Find where the given text appears and provide that cell's center as [X, Y] coordinate. 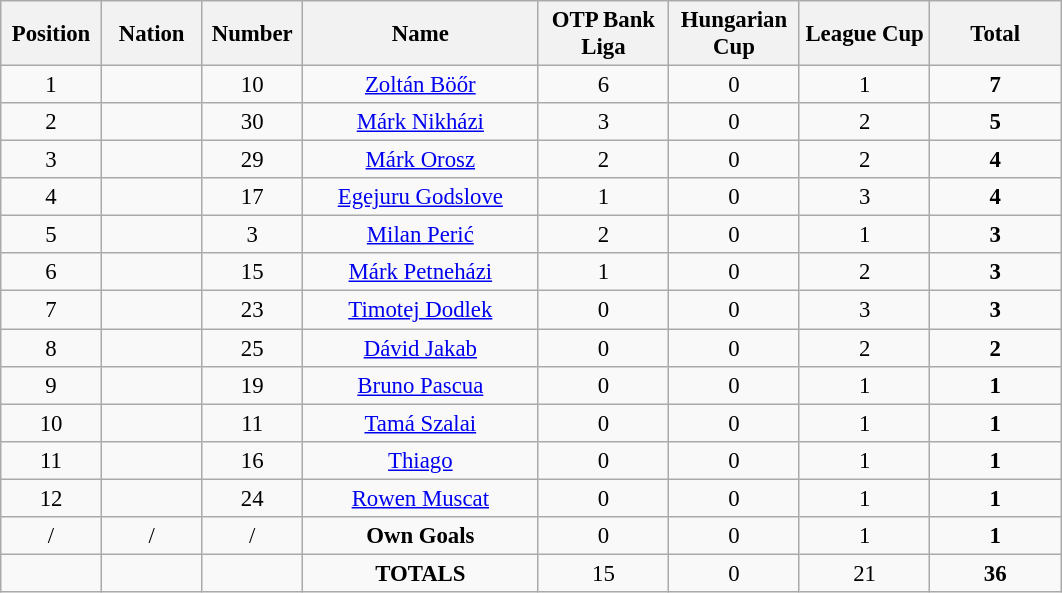
Total [996, 34]
Rowen Muscat [421, 498]
Márk Petneházi [421, 273]
TOTALS [421, 573]
16 [252, 460]
Tamá Szalai [421, 423]
23 [252, 310]
36 [996, 573]
8 [52, 348]
League Cup [864, 34]
Zoltán Böőr [421, 85]
30 [252, 122]
Name [421, 34]
29 [252, 160]
Márk Orosz [421, 160]
12 [52, 498]
Own Goals [421, 536]
Nation [152, 34]
Thiago [421, 460]
Number [252, 34]
Egejuru Godslove [421, 197]
Bruno Pascua [421, 385]
Márk Nikházi [421, 122]
17 [252, 197]
OTP Bank Liga [604, 34]
Position [52, 34]
19 [252, 385]
24 [252, 498]
Timotej Dodlek [421, 310]
Dávid Jakab [421, 348]
Hungarian Cup [734, 34]
25 [252, 348]
9 [52, 385]
21 [864, 573]
Milan Perić [421, 235]
